Capture the cell that displays the provided text and extract its (x, y) central coordinate. 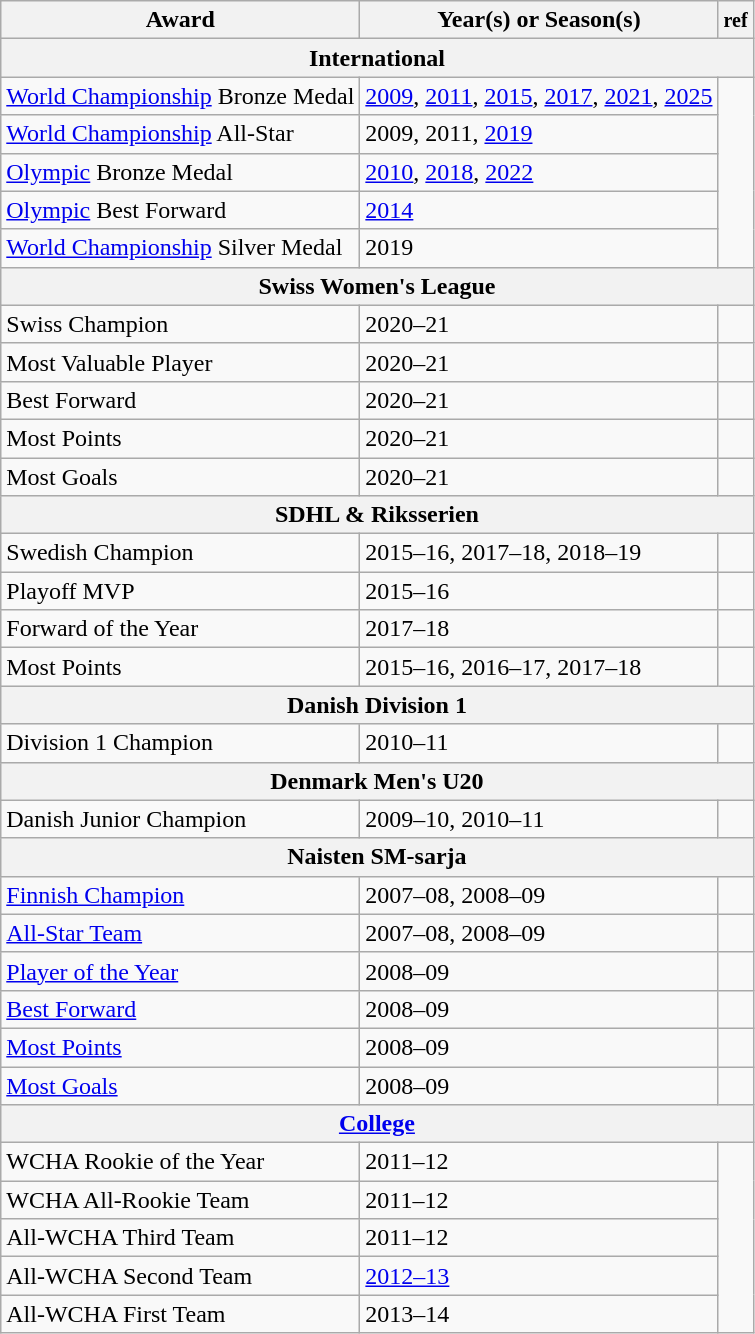
Danish Junior Champion (180, 819)
2010, 2018, 2022 (539, 172)
All-Star Team (180, 933)
Olympic Bronze Medal (180, 172)
All-WCHA Second Team (180, 1276)
Danish Division 1 (377, 705)
2010–11 (539, 743)
Swiss Women's League (377, 286)
2015–16, 2016–17, 2017–18 (539, 667)
ref (736, 20)
2009–10, 2010–11 (539, 819)
2013–14 (539, 1314)
All-WCHA First Team (180, 1314)
SDHL & Riksserien (377, 515)
2009, 2011, 2019 (539, 134)
Forward of the Year (180, 629)
All-WCHA Third Team (180, 1238)
WCHA All-Rookie Team (180, 1200)
Swiss Champion (180, 324)
World Championship All-Star (180, 134)
Playoff MVP (180, 591)
Division 1 Champion (180, 743)
Olympic Best Forward (180, 210)
2014 (539, 210)
Year(s) or Season(s) (539, 20)
Award (180, 20)
Denmark Men's U20 (377, 781)
2015–16 (539, 591)
Naisten SM-sarja (377, 857)
Finnish Champion (180, 895)
World Championship Silver Medal (180, 248)
2019 (539, 248)
Swedish Champion (180, 553)
Player of the Year (180, 971)
Most Valuable Player (180, 362)
WCHA Rookie of the Year (180, 1162)
2009, 2011, 2015, 2017, 2021, 2025 (539, 96)
2017–18 (539, 629)
College (377, 1124)
World Championship Bronze Medal (180, 96)
2015–16, 2017–18, 2018–19 (539, 553)
International (377, 58)
2012–13 (539, 1276)
